Scan for the cell matching the given text and deliver its (x, y) coordinate at center. 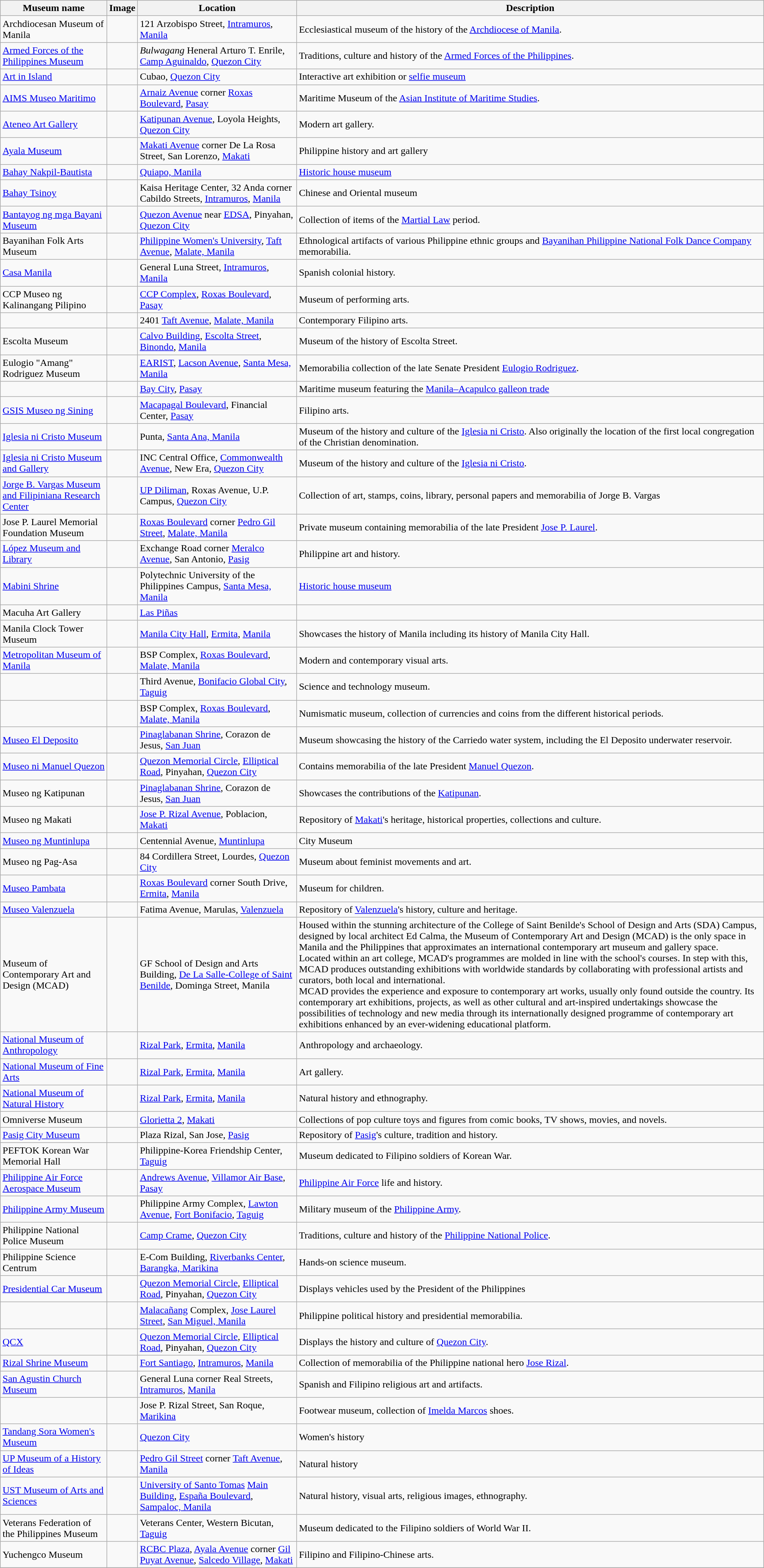
Roxas Boulevard corner South Drive, Ermita, Manila (217, 889)
Rizal Shrine Museum (54, 1363)
Displays the history and culture of Quezon City. (530, 1342)
National Museum of Natural History (54, 1098)
Chinese and Oriental museum (530, 193)
Museum dedicated to the Filipino soldiers of World War II. (530, 1528)
Collections of pop culture toys and figures from comic books, TV shows, movies, and novels. (530, 1119)
Philippine Women's University, Taft Avenue, Malate, Manila (217, 246)
UP Museum of a History of Ideas (54, 1463)
Macuha Art Gallery (54, 612)
Museum of performing arts. (530, 299)
Museum name (54, 8)
Arnaiz Avenue corner Roxas Boulevard, Pasay (217, 98)
Glorietta 2, Makati (217, 1119)
Repository of Makati's heritage, historical properties, collections and culture. (530, 820)
Contemporary Filipino arts. (530, 321)
Macapagal Boulevard, Financial Center, Pasay (217, 410)
Plaza Rizal, San Jose, Pasig (217, 1135)
EARIST, Lacson Avenue, Santa Mesa, Manila (217, 368)
Philippine history and art gallery (530, 151)
Philippine art and history. (530, 554)
Jorge B. Vargas Museum and Filipiniana Research Center (54, 495)
QCX (54, 1342)
Numismatic museum, collection of currencies and coins from the different historical periods. (530, 713)
Bay City, Pasay (217, 389)
RCBC Plaza, Ayala Avenue corner Gil Puyat Avenue, Salcedo Village, Makati (217, 1554)
Metropolitan Museum of Manila (54, 660)
Collection of art, stamps, coins, library, personal papers and memorabilia of Jorge B. Vargas (530, 495)
Military museum of the Philippine Army. (530, 1209)
Philippine Army Museum (54, 1209)
Jose P. Rizal Street, San Roque, Marikina (217, 1410)
Fatima Avenue, Marulas, Valenzuela (217, 909)
Philippine Science Centrum (54, 1263)
UST Museum of Arts and Sciences (54, 1496)
Bahay Tsinoy (54, 193)
Contains memorabilia of the late President Manuel Quezon. (530, 767)
Third Avenue, Bonifacio Global City, Taguig (217, 687)
Footwear museum, collection of Imelda Marcos shoes. (530, 1410)
Location (217, 8)
Anthropology and archaeology. (530, 1045)
Museum of the history of Escolta Street. (530, 341)
Philippine National Police Museum (54, 1236)
INC Central Office, Commonwealth Avenue, New Era, Quezon City (217, 463)
Museum for children. (530, 889)
Omniverse Museum (54, 1119)
Kaisa Heritage Center, 32 Anda corner Cabildo Streets, Intramuros, Manila (217, 193)
Hands-on science museum. (530, 1263)
GSIS Museo ng Sining (54, 410)
Cubao, Quezon City (217, 77)
Natural history (530, 1463)
Punta, Santa Ana, Manila (217, 437)
Modern art gallery. (530, 124)
E-Com Building, Riverbanks Center, Barangka, Marikina (217, 1263)
Museum about feminist movements and art. (530, 862)
Spanish colonial history. (530, 273)
Veterans Federation of the Philippines Museum (54, 1528)
Filipino arts. (530, 410)
Bahay Nakpil-Bautista (54, 172)
Philippine-Korea Friendship Center, Taguig (217, 1156)
Ateneo Art Gallery (54, 124)
Bulwagang Heneral Arturo T. Enrile, Camp Aguinaldo, Quezon City (217, 56)
Pasig City Museum (54, 1135)
CCP Complex, Roxas Boulevard, Pasay (217, 299)
Manila Clock Tower Museum (54, 634)
Traditions, culture and history of the Philippine National Police. (530, 1236)
Museo ni Manuel Quezon (54, 767)
Andrews Avenue, Villamor Air Base, Pasay (217, 1183)
General Luna Street, Intramuros, Manila (217, 273)
Showcases the contributions of the Katipunan. (530, 793)
Showcases the history of Manila including its history of Manila City Hall. (530, 634)
General Luna corner Real Streets, Intramuros, Manila (217, 1384)
Manila City Hall, Ermita, Manila (217, 634)
Natural history, visual arts, religious images, ethnography. (530, 1496)
Las Piñas (217, 612)
City Museum (530, 841)
Repository of Valenzuela's history, culture and heritage. (530, 909)
Interactive art exhibition or selfie museum (530, 77)
Quiapo, Manila (217, 172)
Centennial Avenue, Muntinlupa (217, 841)
Science and technology museum. (530, 687)
Philippine political history and presidential memorabilia. (530, 1316)
Camp Crame, Quezon City (217, 1236)
Roxas Boulevard corner Pedro Gil Street, Malate, Manila (217, 528)
Mabini Shrine (54, 586)
GF School of Design and Arts Building, De La Salle-College of Saint Benilde, Dominga Street, Manila (217, 974)
Philippine Army Complex, Lawton Avenue, Fort Bonifacio, Taguig (217, 1209)
Makati Avenue corner De La Rosa Street, San Lorenzo, Makati (217, 151)
Private museum containing memorabilia of the late President Jose P. Laurel. (530, 528)
Quezon City (217, 1437)
Museum showcasing the history of the Carriedo water system, including the El Deposito underwater reservoir. (530, 740)
Spanish and Filipino religious art and artifacts. (530, 1384)
Tandang Sora Women's Museum (54, 1437)
Casa Manila (54, 273)
San Agustin Church Museum (54, 1384)
Archdiocesan Museum of Manila (54, 29)
Natural history and ethnography. (530, 1098)
Maritime Museum of the Asian Institute of Maritime Studies. (530, 98)
Museo ng Muntinlupa (54, 841)
Ecclesiastical museum of the history of the Archdiocese of Manila. (530, 29)
University of Santo Tomas Main Building, España Boulevard, Sampaloc, Manila (217, 1496)
CCP Museo ng Kalinangang Pilipino (54, 299)
AIMS Museo Maritimo (54, 98)
Philippine Air Force life and history. (530, 1183)
Museum dedicated to Filipino soldiers of Korean War. (530, 1156)
Maritime museum featuring the Manila–Acapulco galleon trade (530, 389)
Escolta Museum (54, 341)
Katipunan Avenue, Loyola Heights, Quezon City (217, 124)
Jose P. Laurel Memorial Foundation Museum (54, 528)
UP Diliman, Roxas Avenue, U.P. Campus, Quezon City (217, 495)
Museum of Contemporary Art and Design (MCAD) (54, 974)
Polytechnic University of the Philippines Campus, Santa Mesa, Manila (217, 586)
Pedro Gil Street corner Taft Avenue, Manila (217, 1463)
84 Cordillera Street, Lourdes, Quezon City (217, 862)
Image (122, 8)
PEFTOK Korean War Memorial Hall (54, 1156)
Bayanihan Folk Arts Museum (54, 246)
Museo ng Makati (54, 820)
Filipino and Filipino-Chinese arts. (530, 1554)
Ayala Museum (54, 151)
López Museum and Library (54, 554)
121 Arzobispo Street, Intramuros, Manila (217, 29)
Fort Santiago, Intramuros, Manila (217, 1363)
Presidential Car Museum (54, 1289)
Art gallery. (530, 1071)
Jose P. Rizal Avenue, Poblacion, Makati (217, 820)
Collection of items of the Martial Law period. (530, 220)
Museo ng Katipunan (54, 793)
Quezon Avenue near EDSA, Pinyahan, Quezon City (217, 220)
Description (530, 8)
Traditions, culture and history of the Armed Forces of the Philippines. (530, 56)
Iglesia ni Cristo Museum and Gallery (54, 463)
Museo Valenzuela (54, 909)
Collection of memorabilia of the Philippine national hero Jose Rizal. (530, 1363)
Iglesia ni Cristo Museum (54, 437)
2401 Taft Avenue, Malate, Manila (217, 321)
Memorabilia collection of the late Senate President Eulogio Rodriguez. (530, 368)
Displays vehicles used by the President of the Philippines (530, 1289)
Ethnological artifacts of various Philippine ethnic groups and Bayanihan Philippine National Folk Dance Company memorabilia. (530, 246)
Eulogio "Amang" Rodriguez Museum (54, 368)
Yuchengco Museum (54, 1554)
Museo El Deposito (54, 740)
Philippine Air Force Aerospace Museum (54, 1183)
National Museum of Fine Arts (54, 1071)
Museo ng Pag-Asa (54, 862)
Modern and contemporary visual arts. (530, 660)
Armed Forces of the Philippines Museum (54, 56)
Museum of the history and culture of the Iglesia ni Cristo. (530, 463)
Repository of Pasig's culture, tradition and history. (530, 1135)
Calvo Building, Escolta Street, Binondo, Manila (217, 341)
National Museum of Anthropology (54, 1045)
Malacañang Complex, Jose Laurel Street, San Miguel, Manila (217, 1316)
Women's history (530, 1437)
Museo Pambata (54, 889)
Exchange Road corner Meralco Avenue, San Antonio, Pasig (217, 554)
Bantayog ng mga Bayani Museum (54, 220)
Art in Island (54, 77)
Veterans Center, Western Bicutan, Taguig (217, 1528)
